Provide the (X, Y) coordinate of the cell's center where the given text is located.  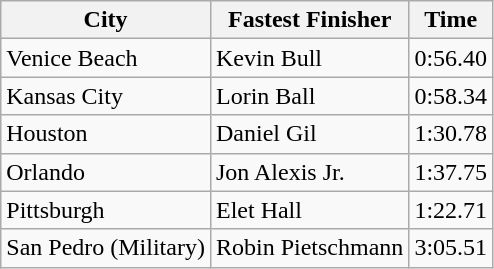
Houston (106, 134)
Lorin Ball (309, 96)
Orlando (106, 172)
Kevin Bull (309, 58)
Time (451, 20)
1:30.78 (451, 134)
Jon Alexis Jr. (309, 172)
Venice Beach (106, 58)
City (106, 20)
0:56.40 (451, 58)
Kansas City (106, 96)
Pittsburgh (106, 210)
Robin Pietschmann (309, 248)
Elet Hall (309, 210)
3:05.51 (451, 248)
Daniel Gil (309, 134)
0:58.34 (451, 96)
1:37.75 (451, 172)
1:22.71 (451, 210)
Fastest Finisher (309, 20)
San Pedro (Military) (106, 248)
